Pinpoint the cell where the given text exists, returning its [x, y] midpoint coordinate. 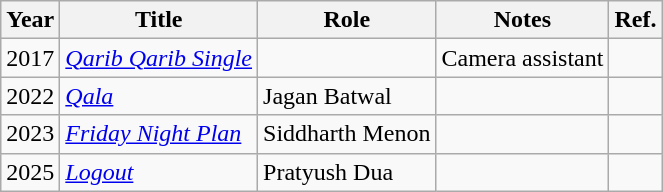
Friday Night Plan [159, 134]
Role [347, 20]
2025 [30, 172]
2017 [30, 58]
Pratyush Dua [347, 172]
Title [159, 20]
Jagan Batwal [347, 96]
Camera assistant [522, 58]
Qarib Qarib Single [159, 58]
Logout [159, 172]
Qala [159, 96]
2022 [30, 96]
Ref. [636, 20]
Siddharth Menon [347, 134]
2023 [30, 134]
Notes [522, 20]
Year [30, 20]
